Identify which cell holds the provided text, then report its [X, Y] central coordinate. 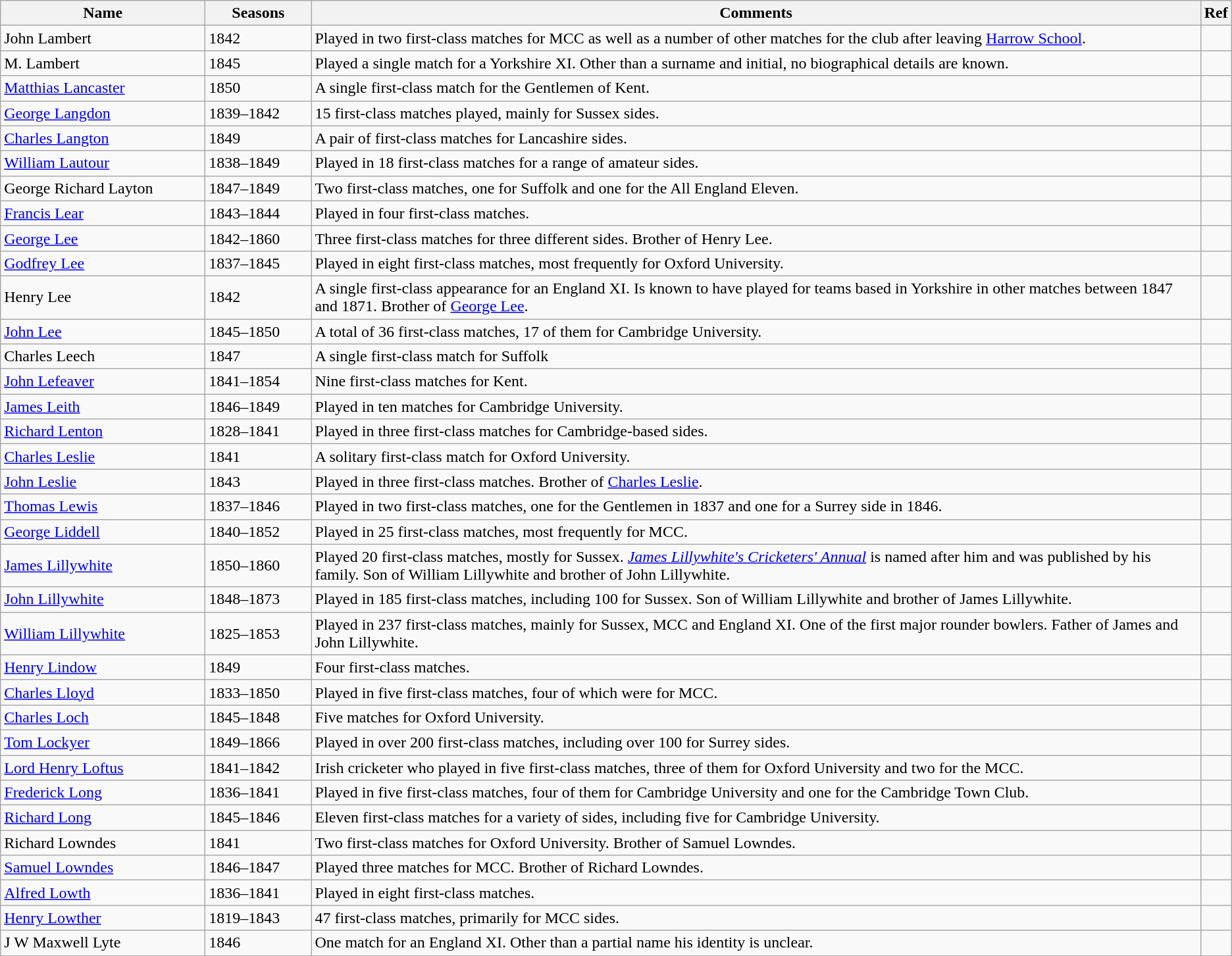
Played in four first-class matches. [756, 213]
1840–1852 [258, 532]
Played in two first-class matches, one for the Gentlemen in 1837 and one for a Surrey side in 1846. [756, 507]
1833–1850 [258, 692]
Eleven first-class matches for a variety of sides, including five for Cambridge University. [756, 818]
Played in five first-class matches, four of them for Cambridge University and one for the Cambridge Town Club. [756, 793]
Comments [756, 13]
1846–1847 [258, 868]
1845–1846 [258, 818]
Played in 25 first-class matches, most frequently for MCC. [756, 532]
Henry Lindow [103, 667]
A pair of first-class matches for Lancashire sides. [756, 138]
Richard Lowndes [103, 843]
Played in 185 first-class matches, including 100 for Sussex. Son of William Lillywhite and brother of James Lillywhite. [756, 599]
Richard Long [103, 818]
Played in eight first-class matches, most frequently for Oxford University. [756, 263]
1819–1843 [258, 918]
John Leslie [103, 482]
Played in 18 first-class matches for a range of amateur sides. [756, 163]
Francis Lear [103, 213]
Thomas Lewis [103, 507]
Charles Leech [103, 357]
1837–1845 [258, 263]
Irish cricketer who played in five first-class matches, three of them for Oxford University and two for the MCC. [756, 768]
Matthias Lancaster [103, 88]
James Lillywhite [103, 566]
George Liddell [103, 532]
A single first-class match for Suffolk [756, 357]
1850 [258, 88]
George Lee [103, 238]
Two first-class matches for Oxford University. Brother of Samuel Lowndes. [756, 843]
1838–1849 [258, 163]
1842–1860 [258, 238]
1825–1853 [258, 633]
1837–1846 [258, 507]
William Lautour [103, 163]
John Lefeaver [103, 382]
1845–1848 [258, 717]
1843 [258, 482]
Five matches for Oxford University. [756, 717]
George Langdon [103, 113]
1850–1860 [258, 566]
A total of 36 first-class matches, 17 of them for Cambridge University. [756, 331]
1847 [258, 357]
John Lee [103, 331]
Charles Loch [103, 717]
Played in eight first-class matches. [756, 893]
M. Lambert [103, 63]
J W Maxwell Lyte [103, 943]
Henry Lowther [103, 918]
Godfrey Lee [103, 263]
15 first-class matches played, mainly for Sussex sides. [756, 113]
Name [103, 13]
Nine first-class matches for Kent. [756, 382]
John Lambert [103, 38]
Samuel Lowndes [103, 868]
A single first-class match for the Gentlemen of Kent. [756, 88]
William Lillywhite [103, 633]
John Lillywhite [103, 599]
1841–1842 [258, 768]
Ref [1216, 13]
1828–1841 [258, 432]
1843–1844 [258, 213]
Four first-class matches. [756, 667]
George Richard Layton [103, 188]
1846 [258, 943]
1841–1854 [258, 382]
Frederick Long [103, 793]
Lord Henry Loftus [103, 768]
Richard Lenton [103, 432]
1846–1849 [258, 407]
Three first-class matches for three different sides. Brother of Henry Lee. [756, 238]
47 first-class matches, primarily for MCC sides. [756, 918]
1845–1850 [258, 331]
Tom Lockyer [103, 742]
Charles Lloyd [103, 692]
Alfred Lowth [103, 893]
Played in three first-class matches for Cambridge-based sides. [756, 432]
Played in five first-class matches, four of which were for MCC. [756, 692]
Played in two first-class matches for MCC as well as a number of other matches for the club after leaving Harrow School. [756, 38]
1839–1842 [258, 113]
1845 [258, 63]
Played in over 200 first-class matches, including over 100 for Surrey sides. [756, 742]
Charles Leslie [103, 457]
1848–1873 [258, 599]
Played in three first-class matches. Brother of Charles Leslie. [756, 482]
One match for an England XI. Other than a partial name his identity is unclear. [756, 943]
Played three matches for MCC. Brother of Richard Lowndes. [756, 868]
Two first-class matches, one for Suffolk and one for the All England Eleven. [756, 188]
Played a single match for a Yorkshire XI. Other than a surname and initial, no biographical details are known. [756, 63]
A solitary first-class match for Oxford University. [756, 457]
1847–1849 [258, 188]
1849–1866 [258, 742]
James Leith [103, 407]
Played in ten matches for Cambridge University. [756, 407]
Charles Langton [103, 138]
Seasons [258, 13]
Henry Lee [103, 297]
